Capture the cell that displays the provided text and extract its (X, Y) central coordinate. 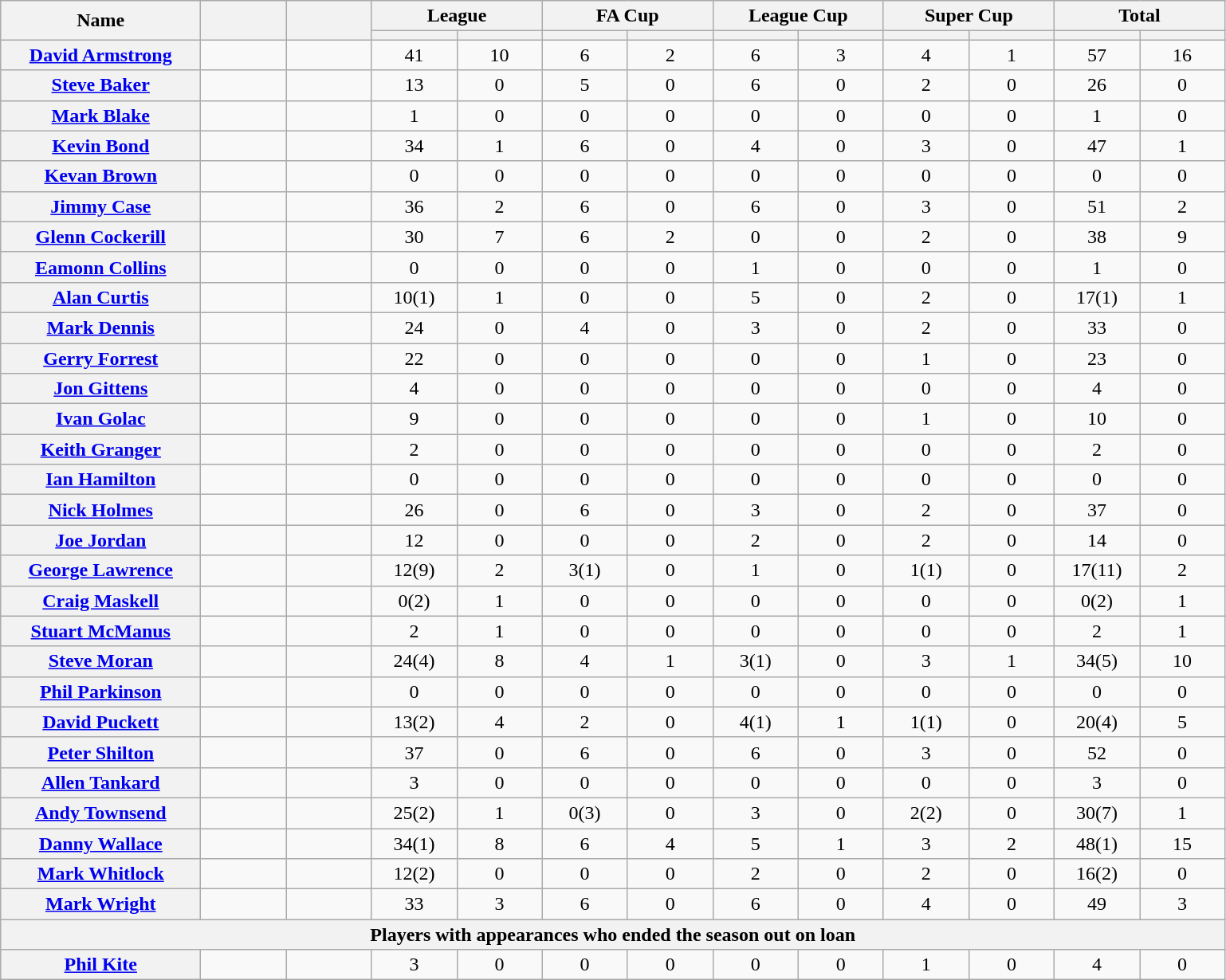
Nick Holmes (100, 510)
23 (1097, 358)
Steve Moran (100, 661)
16 (1183, 55)
Gerry Forrest (100, 358)
24(4) (415, 661)
22 (415, 358)
14 (1097, 540)
Steve Baker (100, 85)
48(1) (1097, 844)
12 (415, 540)
Stuart McManus (100, 631)
Kevin Bond (100, 146)
Phil Parkinson (100, 692)
Players with appearances who ended the season out on loan (613, 935)
25(2) (415, 813)
Mark Whitlock (100, 874)
34 (415, 146)
FA Cup (627, 16)
17(11) (1097, 570)
57 (1097, 55)
34(1) (415, 844)
Jimmy Case (100, 206)
15 (1183, 844)
Peter Shilton (100, 752)
Mark Blake (100, 116)
Ian Hamilton (100, 480)
Joe Jordan (100, 540)
Ivan Golac (100, 419)
Total (1139, 16)
10(1) (415, 297)
12(2) (415, 874)
Andy Townsend (100, 813)
David Armstrong (100, 55)
Mark Wright (100, 904)
Keith Granger (100, 449)
13(2) (415, 722)
Mark Dennis (100, 327)
12(9) (415, 570)
Eamonn Collins (100, 267)
Alan Curtis (100, 297)
Phil Kite (100, 965)
David Puckett (100, 722)
Super Cup (969, 16)
League (457, 16)
38 (1097, 237)
Kevan Brown (100, 176)
George Lawrence (100, 570)
49 (1097, 904)
League Cup (798, 16)
34(5) (1097, 661)
51 (1097, 206)
2(2) (926, 813)
30 (415, 237)
16(2) (1097, 874)
30(7) (1097, 813)
7 (499, 237)
Name (100, 21)
4(1) (756, 722)
13 (415, 85)
17(1) (1097, 297)
Jon Gittens (100, 389)
Glenn Cockerill (100, 237)
Craig Maskell (100, 601)
24 (415, 327)
0(3) (585, 813)
47 (1097, 146)
36 (415, 206)
Danny Wallace (100, 844)
52 (1097, 752)
20(4) (1097, 722)
41 (415, 55)
Allen Tankard (100, 782)
